Output the (X, Y) coordinate of the center of the cell containing the given text.  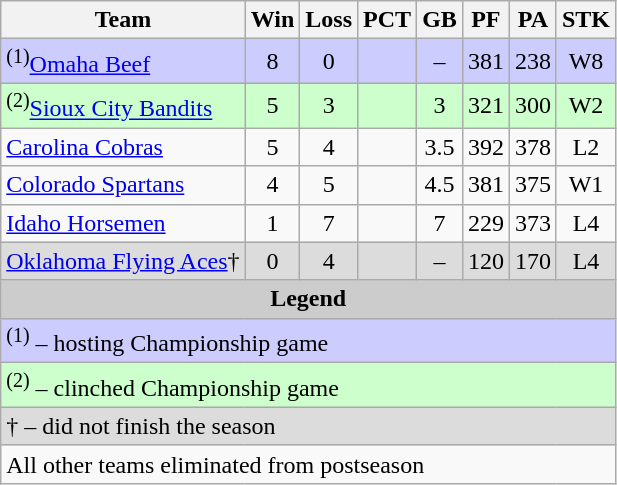
392 (486, 147)
All other teams eliminated from postseason (308, 464)
(1) – hosting Championship game (308, 340)
† – did not finish the season (308, 426)
(1)Omaha Beef (123, 62)
373 (532, 223)
GB (440, 20)
(2) – clinched Championship game (308, 386)
238 (532, 62)
229 (486, 223)
Win (272, 20)
(2)Sioux City Bandits (123, 106)
321 (486, 106)
Legend (308, 299)
120 (486, 261)
Idaho Horsemen (123, 223)
Carolina Cobras (123, 147)
375 (532, 185)
300 (532, 106)
Colorado Spartans (123, 185)
3.5 (440, 147)
Loss (329, 20)
PF (486, 20)
STK (586, 20)
W1 (586, 185)
170 (532, 261)
Team (123, 20)
PCT (388, 20)
PA (532, 20)
378 (532, 147)
8 (272, 62)
W2 (586, 106)
W8 (586, 62)
4.5 (440, 185)
Oklahoma Flying Aces† (123, 261)
1 (272, 223)
L2 (586, 147)
